Identify which cell holds the provided text, then report its [x, y] central coordinate. 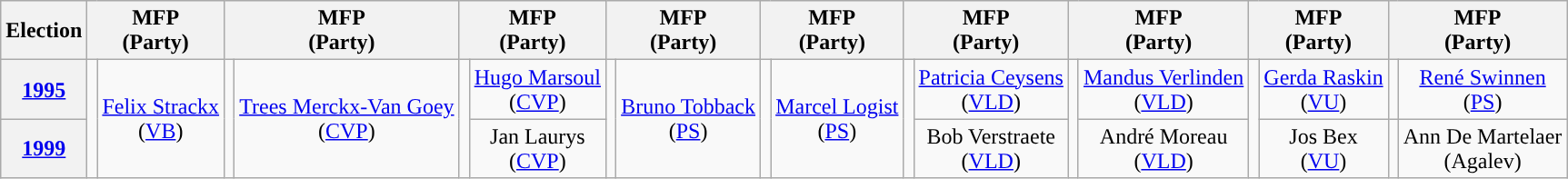
Hugo Marsoul(CVP) [537, 89]
Election [44, 31]
1995 [44, 89]
Bruno Tobback(PS) [689, 119]
Jan Laurys(CVP) [537, 149]
Marcel Logist(PS) [837, 119]
René Swinnen(PS) [1483, 89]
Patricia Ceysens(VLD) [991, 89]
Mandus Verlinden(VLD) [1164, 89]
Gerda Raskin(VU) [1323, 89]
André Moreau(VLD) [1164, 149]
Felix Strackx(VB) [161, 119]
Ann De Martelaer(Agalev) [1483, 149]
Trees Merckx-Van Goey(CVP) [347, 119]
Bob Verstraete(VLD) [991, 149]
1999 [44, 149]
Jos Bex(VU) [1323, 149]
